Identify which cell holds the provided text, then report its [x, y] central coordinate. 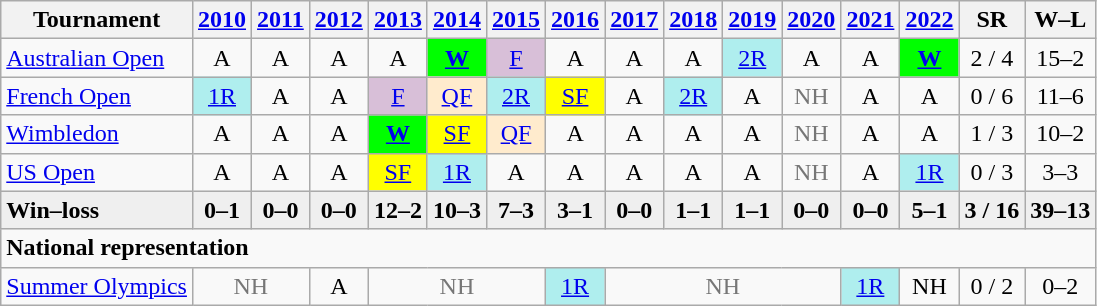
W–L [1060, 20]
10–3 [456, 210]
0 / 2 [992, 286]
3–1 [576, 210]
15–2 [1060, 58]
2013 [398, 20]
7–3 [516, 210]
2020 [812, 20]
2016 [576, 20]
5–1 [930, 210]
Win–loss [97, 210]
2017 [634, 20]
2010 [222, 20]
2015 [516, 20]
0–2 [1060, 286]
2014 [456, 20]
0–1 [222, 210]
0 / 3 [992, 172]
SR [992, 20]
0 / 6 [992, 96]
2012 [338, 20]
French Open [97, 96]
3–3 [1060, 172]
2 / 4 [992, 58]
10–2 [1060, 134]
National representation [548, 248]
2022 [930, 20]
2011 [281, 20]
12–2 [398, 210]
Australian Open [97, 58]
Tournament [97, 20]
2018 [694, 20]
US Open [97, 172]
2021 [870, 20]
Summer Olympics [97, 286]
2019 [752, 20]
3 / 16 [992, 210]
Wimbledon [97, 134]
39–13 [1060, 210]
1 / 3 [992, 134]
11–6 [1060, 96]
